Search for the cell housing the specified text and yield its [x, y] center coordinate. 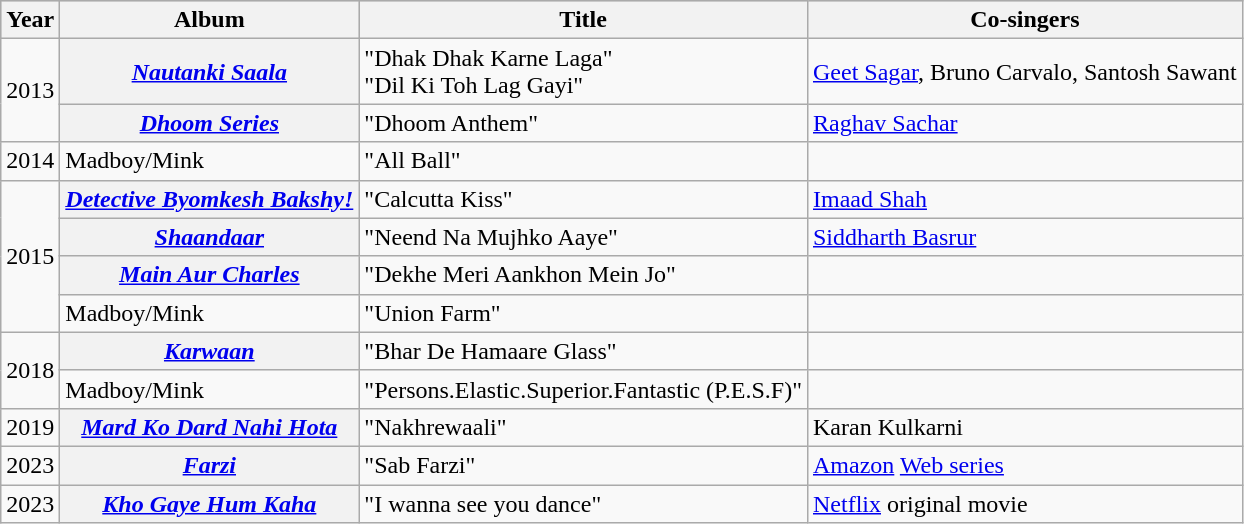
Kho Gaye Hum Kaha [210, 503]
2018 [30, 370]
"Neend Na Mujhko Aaye" [584, 237]
"Dhak Dhak Karne Laga""Dil Ki Toh Lag Gayi" [584, 72]
Geet Sagar, Bruno Carvalo, Santosh Sawant [1024, 72]
"Persons.Elastic.Superior.Fantastic (P.E.S.F)" [584, 389]
Mard Ko Dard Nahi Hota [210, 427]
"Calcutta Kiss" [584, 199]
Shaandaar [210, 237]
"I wanna see you dance" [584, 503]
"All Ball" [584, 161]
"Bhar De Hamaare Glass" [584, 351]
Imaad Shah [1024, 199]
"Sab Farzi" [584, 465]
"Dhoom Anthem" [584, 123]
Album [210, 20]
2013 [30, 90]
Siddharth Basrur [1024, 237]
2014 [30, 161]
Farzi [210, 465]
Nautanki Saala [210, 72]
2015 [30, 256]
Karwaan [210, 351]
2019 [30, 427]
Raghav Sachar [1024, 123]
Netflix original movie [1024, 503]
"Union Farm" [584, 313]
Karan Kulkarni [1024, 427]
Co-singers [1024, 20]
Title [584, 20]
Dhoom Series [210, 123]
Main Aur Charles [210, 275]
"Dekhe Meri Aankhon Mein Jo" [584, 275]
Year [30, 20]
"Nakhrewaali" [584, 427]
Amazon Web series [1024, 465]
Detective Byomkesh Bakshy! [210, 199]
